Determine the (X, Y) coordinate at the center of the cell enclosing the given text.  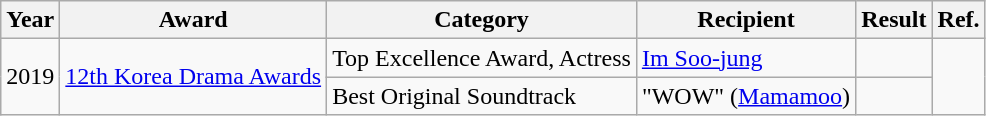
Recipient (746, 20)
Category (482, 20)
Best Original Soundtrack (482, 96)
Ref. (958, 20)
Year (30, 20)
Im Soo-jung (746, 58)
12th Korea Drama Awards (194, 77)
"WOW" (Mamamoo) (746, 96)
Result (894, 20)
Award (194, 20)
2019 (30, 77)
Top Excellence Award, Actress (482, 58)
